Identify which cell holds the provided text, then report its (x, y) central coordinate. 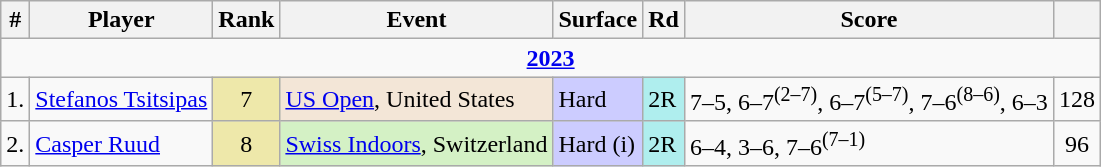
128 (1076, 100)
Surface (598, 20)
2. (16, 144)
Casper Ruud (122, 144)
8 (246, 144)
Rd (664, 20)
Stefanos Tsitsipas (122, 100)
1. (16, 100)
Event (416, 20)
7 (246, 100)
US Open, United States (416, 100)
Hard (598, 100)
6–4, 3–6, 7–6(7–1) (868, 144)
# (16, 20)
Score (868, 20)
2023 (551, 58)
Hard (i) (598, 144)
96 (1076, 144)
Player (122, 20)
Rank (246, 20)
Swiss Indoors, Switzerland (416, 144)
7–5, 6–7(2–7), 6–7(5–7), 7–6(8–6), 6–3 (868, 100)
